Extract the [X, Y] coordinate from the center of the cell holding the provided text.  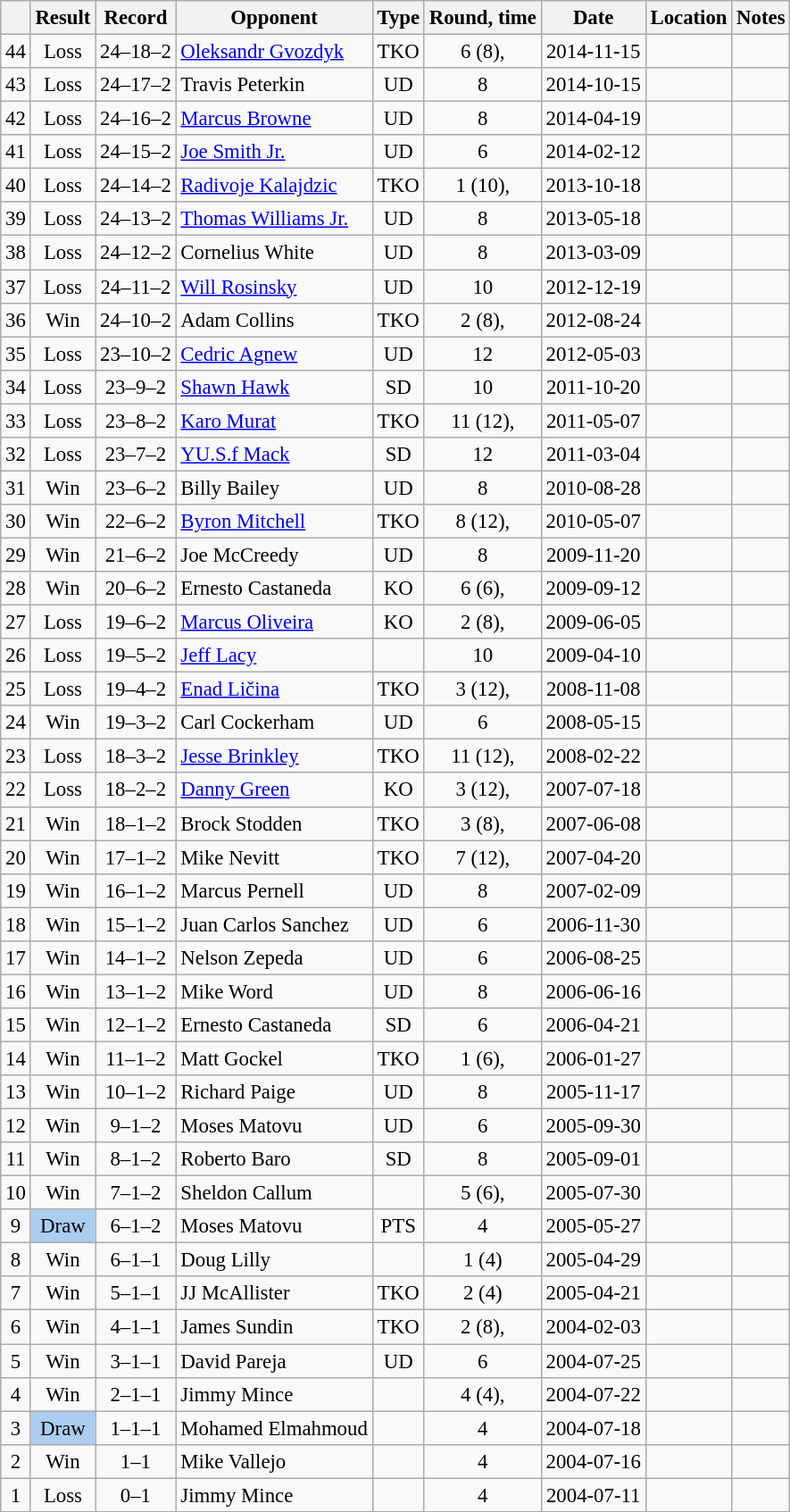
6–1–2 [136, 1226]
2013-10-18 [593, 186]
24–13–2 [136, 219]
20–6–2 [136, 589]
16–1–2 [136, 890]
19 [16, 890]
Oleksandr Gvozdyk [274, 52]
Carl Cockerham [274, 723]
2008-11-08 [593, 689]
Mike Word [274, 991]
4 (4), [482, 1394]
24–11–2 [136, 287]
2 (4) [482, 1294]
23–7–2 [136, 455]
37 [16, 287]
Karo Murat [274, 421]
Brock Stodden [274, 823]
2004-07-22 [593, 1394]
2005-05-27 [593, 1226]
31 [16, 488]
Marcus Browne [274, 119]
Roberto Baro [274, 1159]
15 [16, 1025]
Joe McCreedy [274, 555]
2004-02-03 [593, 1327]
James Sundin [274, 1327]
2014-11-15 [593, 52]
35 [16, 354]
9–1–2 [136, 1126]
19–5–2 [136, 656]
Nelson Zepeda [274, 958]
19–6–2 [136, 622]
2012-05-03 [593, 354]
26 [16, 656]
43 [16, 85]
Mike Vallejo [274, 1461]
24–16–2 [136, 119]
Type [398, 18]
20 [16, 857]
2011-10-20 [593, 387]
Danny Green [274, 790]
Location [689, 18]
14 [16, 1058]
21–6–2 [136, 555]
17 [16, 958]
1–1–1 [136, 1428]
24–18–2 [136, 52]
Mohamed Elmahmoud [274, 1428]
Result [62, 18]
Juan Carlos Sanchez [274, 924]
Shawn Hawk [274, 387]
2005-04-21 [593, 1294]
7–1–2 [136, 1193]
Jeff Lacy [274, 656]
22 [16, 790]
Enad Ličina [274, 689]
Billy Bailey [274, 488]
Travis Peterkin [274, 85]
2014-10-15 [593, 85]
2006-08-25 [593, 958]
1 [16, 1495]
2008-02-22 [593, 756]
7 (12), [482, 857]
28 [16, 589]
39 [16, 219]
2009-04-10 [593, 656]
17–1–2 [136, 857]
44 [16, 52]
JJ McAllister [274, 1294]
1 (4) [482, 1260]
19–3–2 [136, 723]
30 [16, 522]
8 (12), [482, 522]
2006-01-27 [593, 1058]
Opponent [274, 18]
2009-11-20 [593, 555]
23–10–2 [136, 354]
24–15–2 [136, 152]
Marcus Pernell [274, 890]
18–1–2 [136, 823]
3 (8), [482, 823]
13–1–2 [136, 991]
Record [136, 18]
9 [16, 1226]
2014-02-12 [593, 152]
8–1–2 [136, 1159]
2009-06-05 [593, 622]
3–1–1 [136, 1361]
Richard Paige [274, 1092]
1 (6), [482, 1058]
2007-06-08 [593, 823]
PTS [398, 1226]
22–6–2 [136, 522]
24–17–2 [136, 85]
13 [16, 1092]
Mike Nevitt [274, 857]
11–1–2 [136, 1058]
33 [16, 421]
Round, time [482, 18]
23–8–2 [136, 421]
Jesse Brinkley [274, 756]
12–1–2 [136, 1025]
25 [16, 689]
2004-07-16 [593, 1461]
1–1 [136, 1461]
41 [16, 152]
27 [16, 622]
Doug Lilly [274, 1260]
1 (10), [482, 186]
2013-03-09 [593, 253]
2010-08-28 [593, 488]
6 (6), [482, 589]
3 [16, 1428]
5 [16, 1361]
2010-05-07 [593, 522]
2008-05-15 [593, 723]
2005-09-01 [593, 1159]
Adam Collins [274, 320]
4–1–1 [136, 1327]
6–1–1 [136, 1260]
42 [16, 119]
Notes [761, 18]
15–1–2 [136, 924]
Will Rosinsky [274, 287]
2005-04-29 [593, 1260]
2011-03-04 [593, 455]
Thomas Williams Jr. [274, 219]
Joe Smith Jr. [274, 152]
40 [16, 186]
6 (8), [482, 52]
YU.S.f Mack [274, 455]
Sheldon Callum [274, 1193]
14–1–2 [136, 958]
38 [16, 253]
2–1–1 [136, 1394]
23–9–2 [136, 387]
36 [16, 320]
32 [16, 455]
11 [16, 1159]
Radivoje Kalajdzic [274, 186]
23–6–2 [136, 488]
24–12–2 [136, 253]
34 [16, 387]
2006-11-30 [593, 924]
2014-04-19 [593, 119]
0–1 [136, 1495]
2012-12-19 [593, 287]
24–10–2 [136, 320]
18–3–2 [136, 756]
2005-09-30 [593, 1126]
2013-05-18 [593, 219]
2007-07-18 [593, 790]
Cornelius White [274, 253]
2006-04-21 [593, 1025]
2004-07-18 [593, 1428]
23 [16, 756]
David Pareja [274, 1361]
2006-06-16 [593, 991]
18–2–2 [136, 790]
21 [16, 823]
24–14–2 [136, 186]
2012-08-24 [593, 320]
19–4–2 [136, 689]
2009-09-12 [593, 589]
2 [16, 1461]
2005-11-17 [593, 1092]
10–1–2 [136, 1092]
24 [16, 723]
2007-02-09 [593, 890]
Date [593, 18]
Cedric Agnew [274, 354]
16 [16, 991]
2004-07-25 [593, 1361]
5–1–1 [136, 1294]
2007-04-20 [593, 857]
2004-07-11 [593, 1495]
Matt Gockel [274, 1058]
7 [16, 1294]
Byron Mitchell [274, 522]
Marcus Oliveira [274, 622]
2005-07-30 [593, 1193]
5 (6), [482, 1193]
18 [16, 924]
29 [16, 555]
2011-05-07 [593, 421]
